Pinpoint the cell where the given text exists, returning its (x, y) midpoint coordinate. 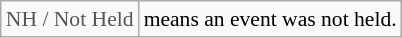
NH / Not Held (70, 19)
means an event was not held. (270, 19)
